Output the [x, y] coordinate of the center of the cell containing the given text.  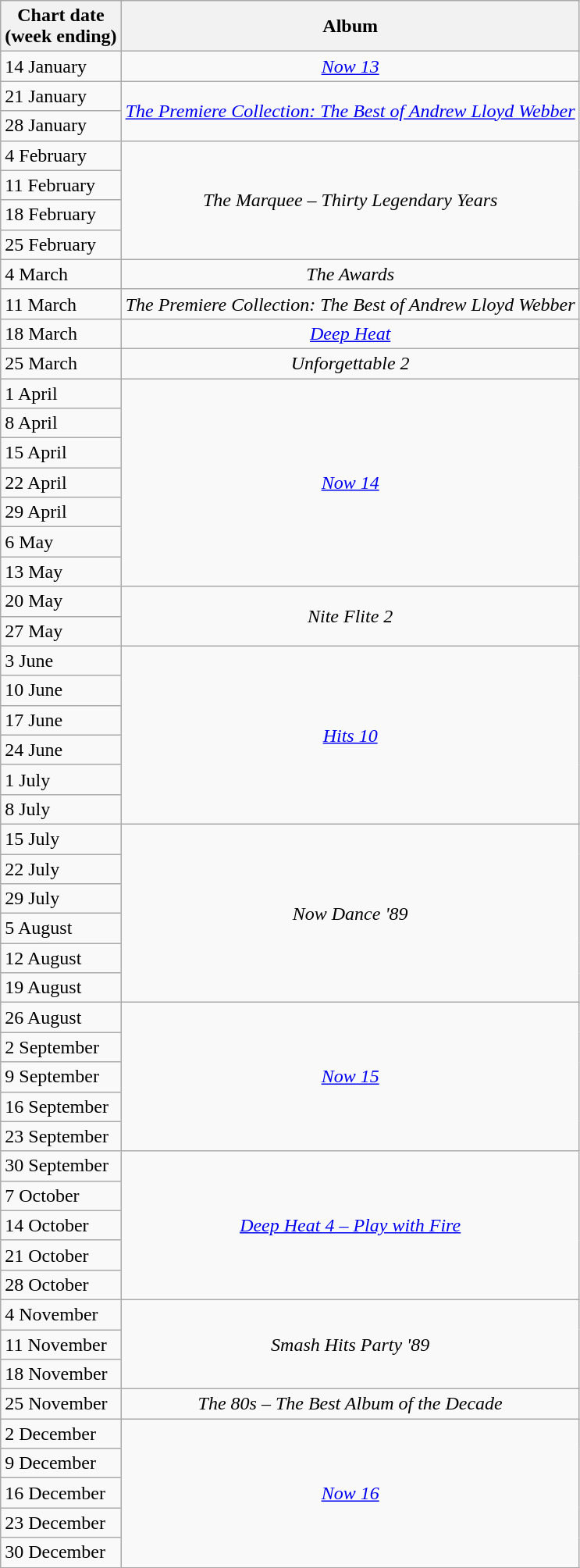
Now 15 [350, 1077]
14 October [61, 1225]
13 May [61, 572]
20 May [61, 601]
11 February [61, 185]
21 October [61, 1255]
27 May [61, 631]
21 January [61, 96]
16 September [61, 1107]
9 September [61, 1077]
2 September [61, 1047]
2 December [61, 1434]
29 July [61, 899]
25 November [61, 1404]
Smash Hits Party '89 [350, 1344]
Now 14 [350, 482]
1 July [61, 779]
24 June [61, 750]
Now Dance '89 [350, 913]
Now 13 [350, 66]
14 January [61, 66]
23 December [61, 1523]
8 July [61, 809]
17 June [61, 720]
30 September [61, 1166]
Unforgettable 2 [350, 363]
25 February [61, 244]
Deep Heat 4 – Play with Fire [350, 1225]
11 March [61, 304]
15 April [61, 453]
3 June [61, 661]
18 March [61, 333]
6 May [61, 542]
18 November [61, 1374]
16 December [61, 1493]
Nite Flite 2 [350, 616]
11 November [61, 1344]
29 April [61, 512]
8 April [61, 423]
5 August [61, 928]
Chart date(week ending) [61, 27]
4 November [61, 1314]
22 April [61, 483]
18 February [61, 215]
The Marquee – Thirty Legendary Years [350, 200]
4 March [61, 274]
28 October [61, 1285]
1 April [61, 393]
7 October [61, 1196]
The 80s – The Best Album of the Decade [350, 1404]
30 December [61, 1552]
Now 16 [350, 1493]
The Awards [350, 274]
Deep Heat [350, 333]
Hits 10 [350, 735]
23 September [61, 1136]
10 June [61, 690]
4 February [61, 155]
Album [350, 27]
19 August [61, 988]
22 July [61, 869]
26 August [61, 1017]
15 July [61, 839]
28 January [61, 126]
12 August [61, 958]
25 March [61, 363]
9 December [61, 1463]
